Search for the cell housing the specified text and yield its [X, Y] center coordinate. 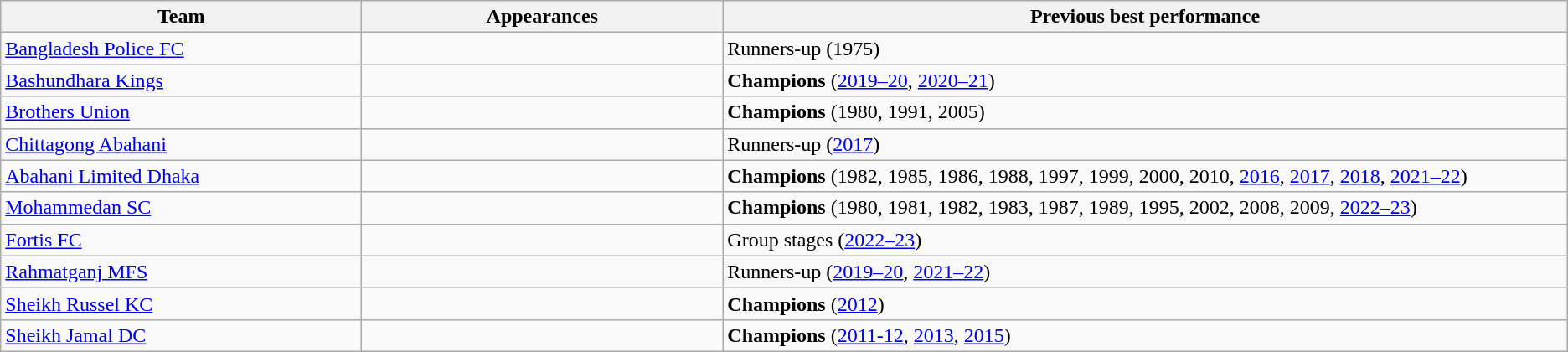
Brothers Union [181, 112]
Rahmatganj MFS [181, 272]
Chittagong Abahani [181, 144]
Mohammedan SC [181, 208]
Runners-up (1975) [1145, 49]
Champions (2011-12, 2013, 2015) [1145, 335]
Sheikh Russel KC [181, 303]
Appearances [543, 17]
Champions (1980, 1991, 2005) [1145, 112]
Runners-up (2017) [1145, 144]
Previous best performance [1145, 17]
Group stages (2022–23) [1145, 240]
Champions (2019–20, 2020–21) [1145, 80]
Champions (1982, 1985, 1986, 1988, 1997, 1999, 2000, 2010, 2016, 2017, 2018, 2021–22) [1145, 176]
Runners-up (2019–20, 2021–22) [1145, 272]
Team [181, 17]
Champions (2012) [1145, 303]
Champions (1980, 1981, 1982, 1983, 1987, 1989, 1995, 2002, 2008, 2009, 2022–23) [1145, 208]
Bashundhara Kings [181, 80]
Fortis FC [181, 240]
Bangladesh Police FC [181, 49]
Abahani Limited Dhaka [181, 176]
Sheikh Jamal DC [181, 335]
